Locate the cell with the specified text and output its (X, Y) center coordinate. 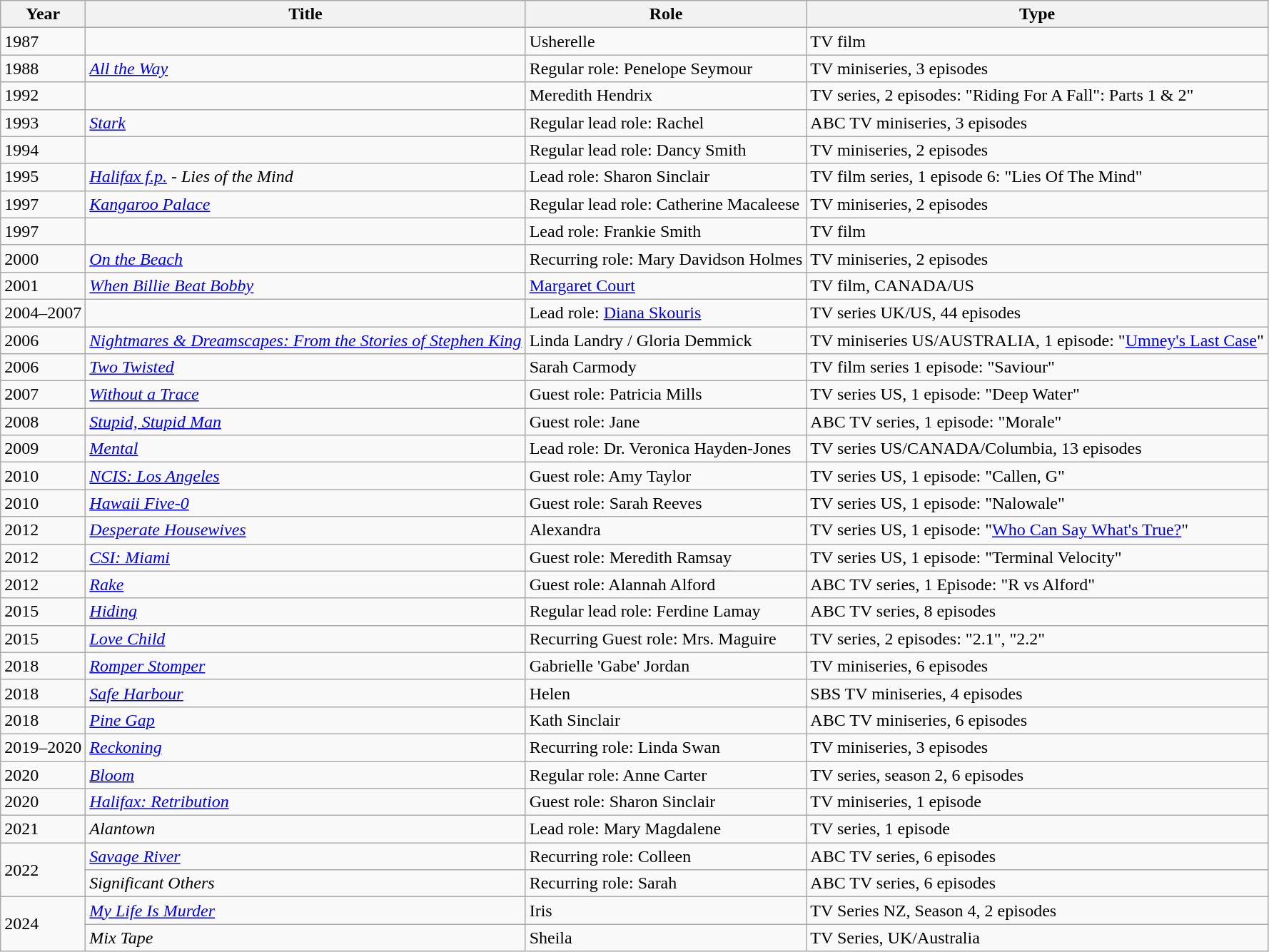
Sheila (666, 938)
TV series, season 2, 6 episodes (1037, 774)
TV film series, 1 episode 6: "Lies Of The Mind" (1037, 177)
TV film series 1 episode: "Saviour" (1037, 368)
2000 (43, 258)
ABC TV miniseries, 6 episodes (1037, 720)
1993 (43, 123)
Recurring role: Linda Swan (666, 747)
ABC TV series, 1 episode: "Morale" (1037, 422)
TV film, CANADA/US (1037, 285)
Regular role: Penelope Seymour (666, 69)
Lead role: Dr. Veronica Hayden-Jones (666, 449)
TV miniseries US/AUSTRALIA, 1 episode: "Umney's Last Case" (1037, 340)
1987 (43, 41)
Recurring Guest role: Mrs. Maguire (666, 639)
TV miniseries, 6 episodes (1037, 666)
Guest role: Alannah Alford (666, 584)
Hawaii Five-0 (305, 503)
Alantown (305, 829)
Mental (305, 449)
Stupid, Stupid Man (305, 422)
1994 (43, 150)
TV series US, 1 episode: "Terminal Velocity" (1037, 557)
My Life Is Murder (305, 911)
Guest role: Meredith Ramsay (666, 557)
2007 (43, 395)
TV series US, 1 episode: "Who Can Say What's True?" (1037, 530)
TV miniseries, 1 episode (1037, 802)
Regular lead role: Catherine Macaleese (666, 204)
Romper Stomper (305, 666)
Margaret Court (666, 285)
Lead role: Sharon Sinclair (666, 177)
Desperate Housewives (305, 530)
Significant Others (305, 883)
Helen (666, 693)
Meredith Hendrix (666, 96)
Halifax f.p. - Lies of the Mind (305, 177)
2008 (43, 422)
Stark (305, 123)
Lead role: Frankie Smith (666, 231)
2001 (43, 285)
1995 (43, 177)
Title (305, 14)
Two Twisted (305, 368)
SBS TV miniseries, 4 episodes (1037, 693)
When Billie Beat Bobby (305, 285)
Pine Gap (305, 720)
2009 (43, 449)
Type (1037, 14)
TV series UK/US, 44 episodes (1037, 313)
2022 (43, 870)
2004–2007 (43, 313)
Reckoning (305, 747)
TV series, 2 episodes: "2.1", "2.2" (1037, 639)
Guest role: Sharon Sinclair (666, 802)
Savage River (305, 856)
ABC TV series, 8 episodes (1037, 612)
Bloom (305, 774)
Guest role: Amy Taylor (666, 476)
TV series US, 1 episode: "Callen, G" (1037, 476)
Regular lead role: Rachel (666, 123)
Guest role: Jane (666, 422)
Kath Sinclair (666, 720)
Guest role: Sarah Reeves (666, 503)
ABC TV miniseries, 3 episodes (1037, 123)
TV Series NZ, Season 4, 2 episodes (1037, 911)
2019–2020 (43, 747)
Love Child (305, 639)
Recurring role: Mary Davidson Holmes (666, 258)
Recurring role: Sarah (666, 883)
TV series US/CANADA/Columbia, 13 episodes (1037, 449)
1988 (43, 69)
Rake (305, 584)
CSI: Miami (305, 557)
Lead role: Diana Skouris (666, 313)
Alexandra (666, 530)
Without a Trace (305, 395)
Gabrielle 'Gabe' Jordan (666, 666)
Iris (666, 911)
Usherelle (666, 41)
Regular lead role: Ferdine Lamay (666, 612)
ABC TV series, 1 Episode: "R vs Alford" (1037, 584)
Mix Tape (305, 938)
Year (43, 14)
Recurring role: Colleen (666, 856)
Hiding (305, 612)
TV series, 1 episode (1037, 829)
TV series, 2 episodes: "Riding For A Fall": Parts 1 & 2" (1037, 96)
1992 (43, 96)
Sarah Carmody (666, 368)
Linda Landry / Gloria Demmick (666, 340)
Safe Harbour (305, 693)
TV series US, 1 episode: "Nalowale" (1037, 503)
Role (666, 14)
NCIS: Los Angeles (305, 476)
Halifax: Retribution (305, 802)
All the Way (305, 69)
TV Series, UK/Australia (1037, 938)
2024 (43, 924)
On the Beach (305, 258)
Regular role: Anne Carter (666, 774)
Nightmares & Dreamscapes: From the Stories of Stephen King (305, 340)
2021 (43, 829)
TV series US, 1 episode: "Deep Water" (1037, 395)
Lead role: Mary Magdalene (666, 829)
Kangaroo Palace (305, 204)
Guest role: Patricia Mills (666, 395)
Regular lead role: Dancy Smith (666, 150)
